Output the [X, Y] coordinate of the center of the cell containing the given text.  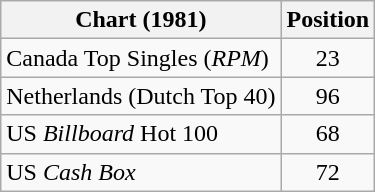
Netherlands (Dutch Top 40) [141, 96]
23 [328, 58]
US Billboard Hot 100 [141, 134]
72 [328, 172]
Chart (1981) [141, 20]
US Cash Box [141, 172]
96 [328, 96]
Position [328, 20]
Canada Top Singles (RPM) [141, 58]
68 [328, 134]
